Extract the (x, y) coordinate from the center of the cell holding the provided text.  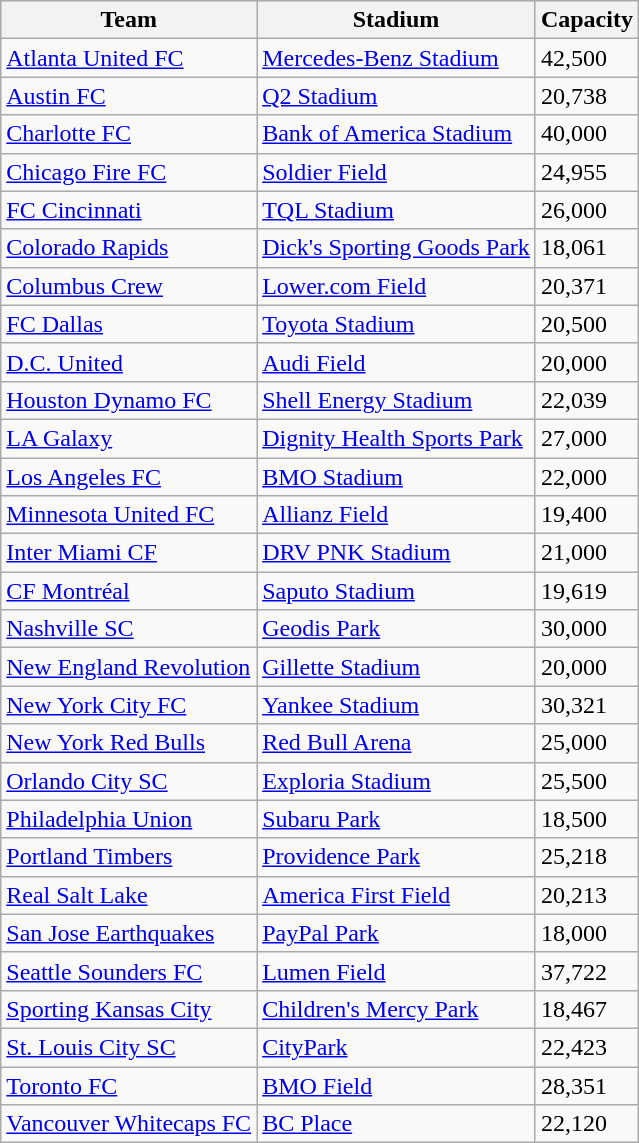
Bank of America Stadium (396, 134)
Lower.com Field (396, 286)
Columbus Crew (129, 286)
25,500 (586, 781)
Team (129, 20)
Providence Park (396, 857)
25,000 (586, 743)
22,000 (586, 477)
18,000 (586, 933)
Real Salt Lake (129, 895)
18,467 (586, 1009)
Lumen Field (396, 971)
America First Field (396, 895)
Allianz Field (396, 515)
Capacity (586, 20)
Atlanta United FC (129, 58)
Orlando City SC (129, 781)
42,500 (586, 58)
Colorado Rapids (129, 248)
D.C. United (129, 362)
Yankee Stadium (396, 705)
Austin FC (129, 96)
Children's Mercy Park (396, 1009)
22,039 (586, 400)
20,371 (586, 286)
Nashville SC (129, 629)
BMO Field (396, 1085)
DRV PNK Stadium (396, 553)
Chicago Fire FC (129, 172)
Toyota Stadium (396, 324)
Q2 Stadium (396, 96)
FC Dallas (129, 324)
Mercedes-Benz Stadium (396, 58)
26,000 (586, 210)
20,213 (586, 895)
Seattle Sounders FC (129, 971)
19,619 (586, 591)
BC Place (396, 1124)
Audi Field (396, 362)
30,321 (586, 705)
FC Cincinnati (129, 210)
18,061 (586, 248)
Charlotte FC (129, 134)
21,000 (586, 553)
Portland Timbers (129, 857)
28,351 (586, 1085)
Los Angeles FC (129, 477)
20,500 (586, 324)
30,000 (586, 629)
CityPark (396, 1047)
Gillette Stadium (396, 667)
19,400 (586, 515)
40,000 (586, 134)
37,722 (586, 971)
Vancouver Whitecaps FC (129, 1124)
CF Montréal (129, 591)
18,500 (586, 819)
BMO Stadium (396, 477)
22,423 (586, 1047)
Soldier Field (396, 172)
27,000 (586, 438)
St. Louis City SC (129, 1047)
Toronto FC (129, 1085)
Dick's Sporting Goods Park (396, 248)
LA Galaxy (129, 438)
PayPal Park (396, 933)
Inter Miami CF (129, 553)
New York Red Bulls (129, 743)
New York City FC (129, 705)
24,955 (586, 172)
Saputo Stadium (396, 591)
Philadelphia Union (129, 819)
25,218 (586, 857)
Houston Dynamo FC (129, 400)
Subaru Park (396, 819)
TQL Stadium (396, 210)
Sporting Kansas City (129, 1009)
22,120 (586, 1124)
Red Bull Arena (396, 743)
Dignity Health Sports Park (396, 438)
Minnesota United FC (129, 515)
Exploria Stadium (396, 781)
Shell Energy Stadium (396, 400)
20,738 (586, 96)
Stadium (396, 20)
New England Revolution (129, 667)
Geodis Park (396, 629)
San Jose Earthquakes (129, 933)
